Detect which cell encompasses the target text, then output its (x, y) center coordinate. 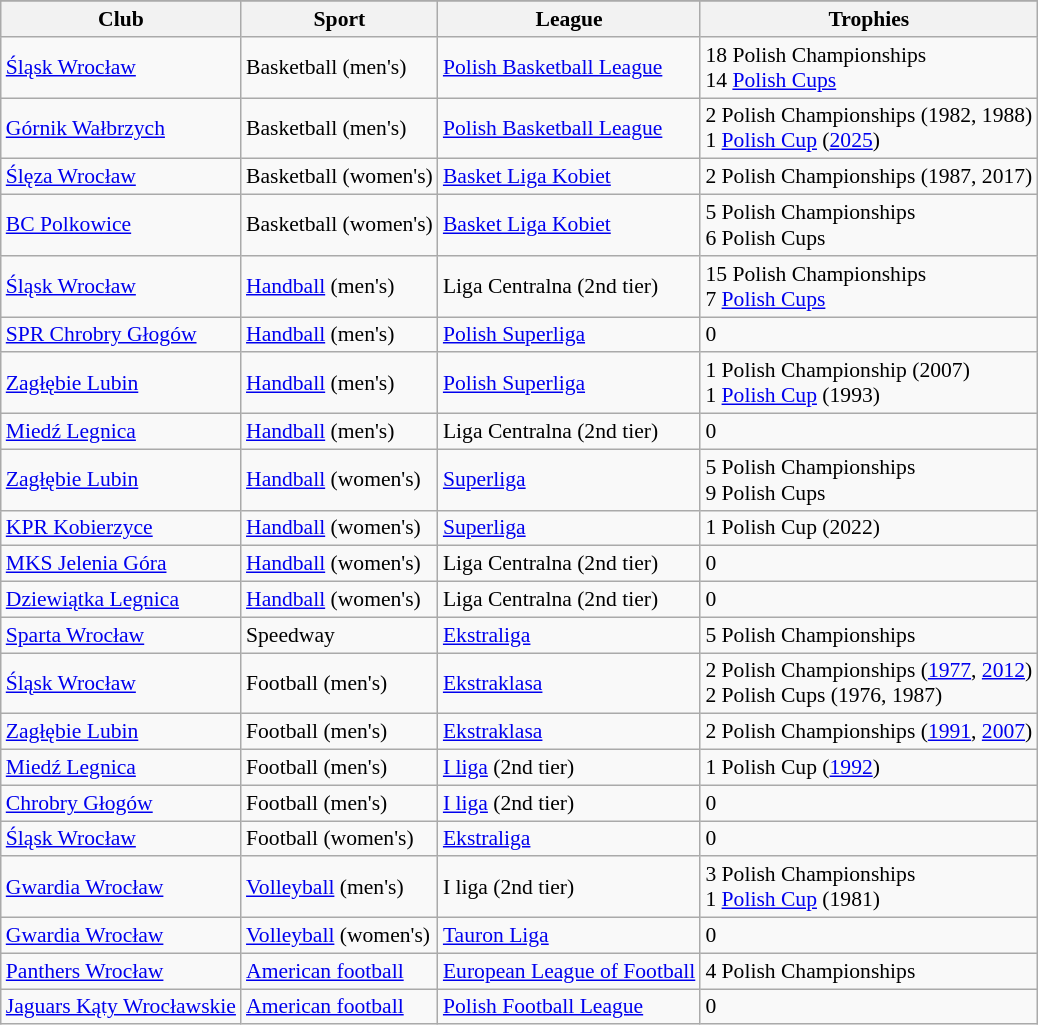
Polish Football League (569, 1007)
Sparta Wrocław (121, 635)
18 Polish Championships14 Polish Cups (868, 68)
Jaguars Kąty Wrocławskie (121, 1007)
2 Polish Championships (1977, 2012)2 Polish Cups (1976, 1987) (868, 684)
Dziewiątka Legnica (121, 600)
Trophies (868, 19)
Ślęza Wrocław (121, 177)
1 Polish Cup (2022) (868, 528)
2 Polish Championships (1987, 2017) (868, 177)
BC Polkowice (121, 226)
5 Polish Championships (868, 635)
5 Polish Championships6 Polish Cups (868, 226)
4 Polish Championships (868, 971)
Sport (340, 19)
2 Polish Championships (1982, 1988)1 Polish Cup (2025) (868, 128)
Football (women's) (340, 839)
3 Polish Championships1 Polish Cup (1981) (868, 888)
Górnik Wałbrzych (121, 128)
Tauron Liga (569, 936)
Panthers Wrocław (121, 971)
Club (121, 19)
European League of Football (569, 971)
Volleyball (men's) (340, 888)
Chrobry Głogów (121, 803)
1 Polish Cup (1992) (868, 768)
5 Polish Championships9 Polish Cups (868, 480)
2 Polish Championships (1991, 2007) (868, 732)
1 Polish Championship (2007)1 Polish Cup (1993) (868, 384)
MKS Jelenia Góra (121, 564)
SPR Chrobry Głogów (121, 335)
KPR Kobierzyce (121, 528)
League (569, 19)
Speedway (340, 635)
Volleyball (women's) (340, 936)
15 Polish Championships7 Polish Cups (868, 286)
